For the text-containing cell, return its midpoint in [x, y] coordinate format. 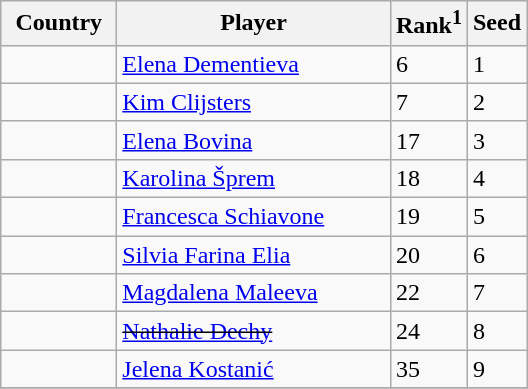
4 [496, 178]
Magdalena Maleeva [254, 293]
2 [496, 102]
8 [496, 331]
9 [496, 369]
Player [254, 24]
19 [428, 217]
Silvia Farina Elia [254, 255]
Elena Bovina [254, 140]
Karolina Šprem [254, 178]
Rank1 [428, 24]
18 [428, 178]
22 [428, 293]
Elena Dementieva [254, 64]
Nathalie Dechy [254, 331]
Country [59, 24]
24 [428, 331]
Francesca Schiavone [254, 217]
Seed [496, 24]
20 [428, 255]
5 [496, 217]
Kim Clijsters [254, 102]
35 [428, 369]
3 [496, 140]
17 [428, 140]
1 [496, 64]
Jelena Kostanić [254, 369]
